From the cell containing the given text, extract its center point as [x, y] coordinate. 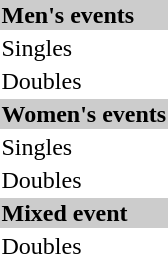
Mixed event [84, 213]
Women's events [84, 114]
Men's events [84, 15]
